Detect which cell encompasses the target text, then output its (x, y) center coordinate. 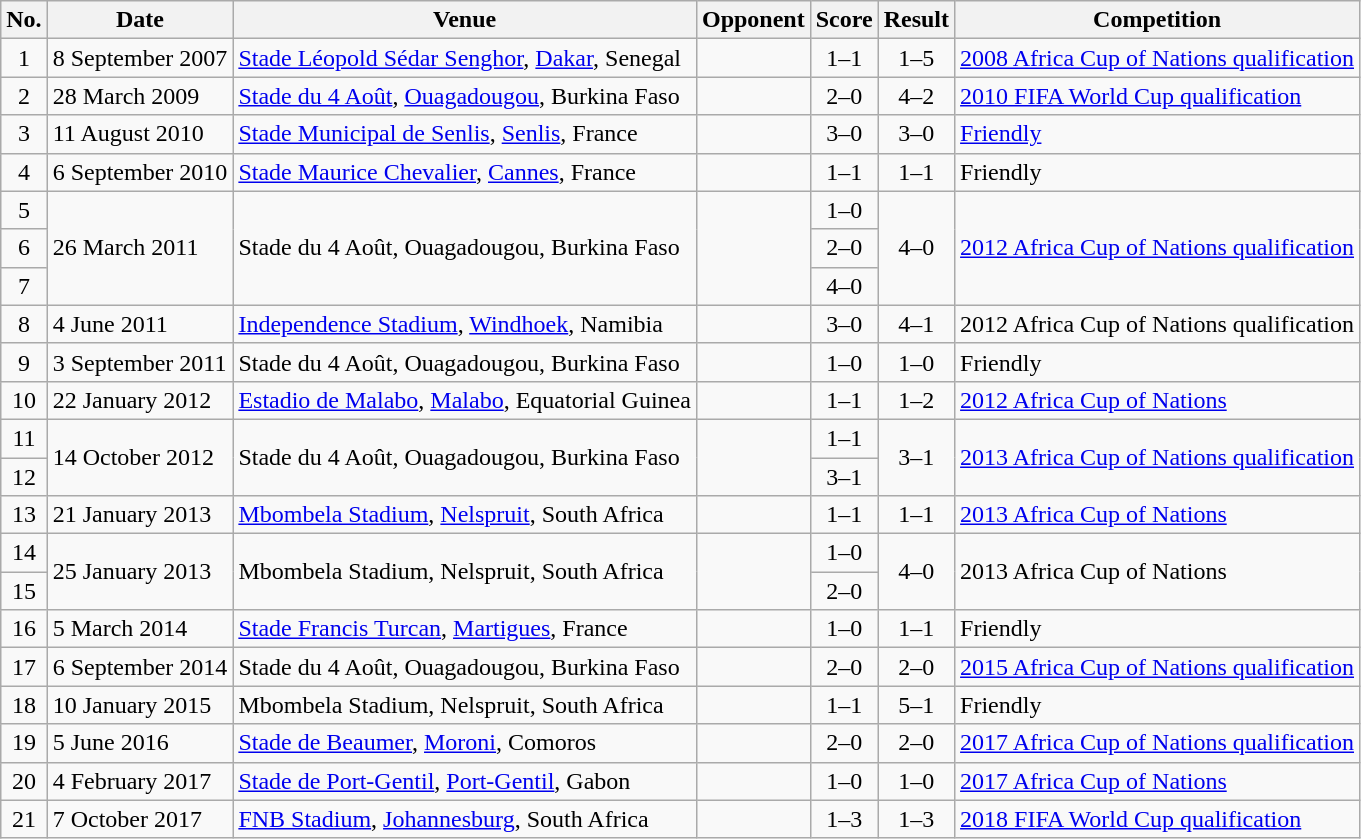
10 (24, 400)
3 (24, 134)
Score (844, 20)
5 June 2016 (140, 743)
22 January 2012 (140, 400)
4 June 2011 (140, 324)
18 (24, 705)
15 (24, 591)
FNB Stadium, Johannesburg, South Africa (465, 819)
6 (24, 248)
4 (24, 172)
2017 Africa Cup of Nations (1158, 781)
17 (24, 667)
Stade Maurice Chevalier, Cannes, France (465, 172)
2013 Africa Cup of Nations qualification (1158, 457)
4 February 2017 (140, 781)
2010 FIFA World Cup qualification (1158, 96)
2015 Africa Cup of Nations qualification (1158, 667)
1 (24, 58)
8 (24, 324)
25 January 2013 (140, 572)
Opponent (753, 20)
2012 Africa Cup of Nations (1158, 400)
Stade Municipal de Senlis, Senlis, France (465, 134)
6 September 2010 (140, 172)
7 (24, 286)
13 (24, 515)
Date (140, 20)
5 March 2014 (140, 629)
16 (24, 629)
2 (24, 96)
4–1 (916, 324)
20 (24, 781)
12 (24, 477)
1–2 (916, 400)
Stade de Beaumer, Moroni, Comoros (465, 743)
14 October 2012 (140, 457)
19 (24, 743)
Venue (465, 20)
5–1 (916, 705)
9 (24, 362)
3 September 2011 (140, 362)
1–5 (916, 58)
Estadio de Malabo, Malabo, Equatorial Guinea (465, 400)
Independence Stadium, Windhoek, Namibia (465, 324)
10 January 2015 (140, 705)
4–2 (916, 96)
2017 Africa Cup of Nations qualification (1158, 743)
5 (24, 210)
28 March 2009 (140, 96)
8 September 2007 (140, 58)
11 August 2010 (140, 134)
Result (916, 20)
Stade de Port-Gentil, Port-Gentil, Gabon (465, 781)
21 (24, 819)
No. (24, 20)
21 January 2013 (140, 515)
6 September 2014 (140, 667)
Competition (1158, 20)
2018 FIFA World Cup qualification (1158, 819)
7 October 2017 (140, 819)
26 March 2011 (140, 248)
Stade Léopold Sédar Senghor, Dakar, Senegal (465, 58)
2008 Africa Cup of Nations qualification (1158, 58)
Stade Francis Turcan, Martigues, France (465, 629)
14 (24, 553)
11 (24, 438)
